Return [X, Y] of the center of cell containing provided text 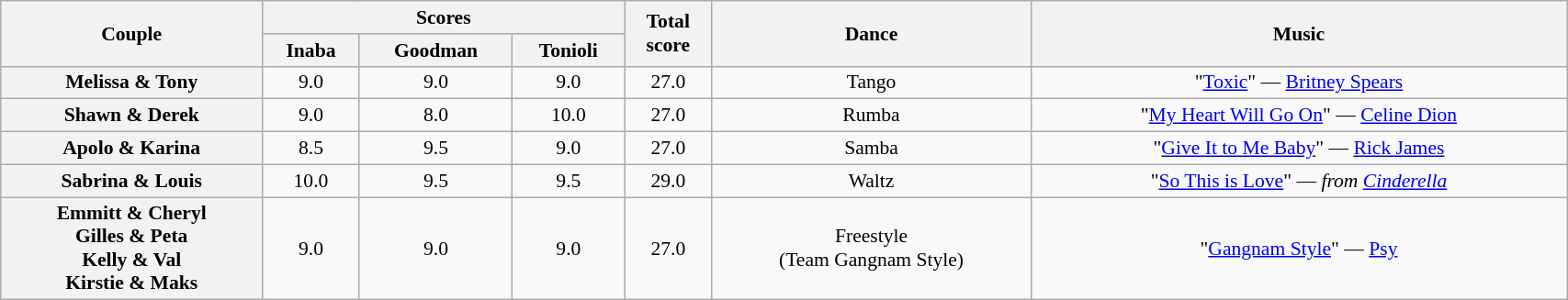
8.5 [311, 149]
Tango [872, 83]
Dance [872, 33]
Freestyle(Team Gangnam Style) [872, 249]
29.0 [669, 181]
Samba [872, 149]
"So This is Love" — from Cinderella [1299, 181]
"My Heart Will Go On" — Celine Dion [1299, 116]
Waltz [872, 181]
Rumba [872, 116]
"Gangnam Style" — Psy [1299, 249]
Couple [132, 33]
Totalscore [669, 33]
Goodman [435, 50]
Music [1299, 33]
"Give It to Me Baby" — Rick James [1299, 149]
Scores [444, 17]
Emmitt & CherylGilles & PetaKelly & ValKirstie & Maks [132, 249]
Sabrina & Louis [132, 181]
Shawn & Derek [132, 116]
Inaba [311, 50]
"Toxic" — Britney Spears [1299, 83]
Melissa & Tony [132, 83]
8.0 [435, 116]
Apolo & Karina [132, 149]
Tonioli [569, 50]
